Identify which cell holds the provided text, then report its [x, y] central coordinate. 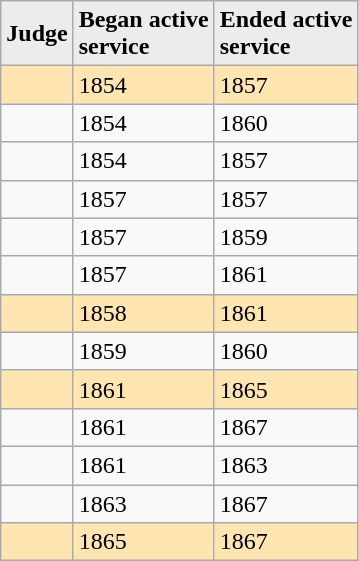
Began activeservice [144, 34]
1858 [144, 313]
Judge [37, 34]
Ended activeservice [286, 34]
